Determine the [x, y] coordinate at the center of the cell enclosing the given text.  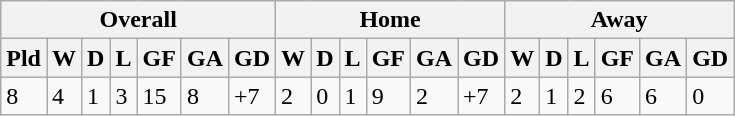
Overall [138, 20]
3 [124, 96]
15 [159, 96]
4 [64, 96]
9 [388, 96]
Pld [24, 58]
Away [620, 20]
Home [390, 20]
